Pinpoint the cell where the given text exists, returning its (x, y) midpoint coordinate. 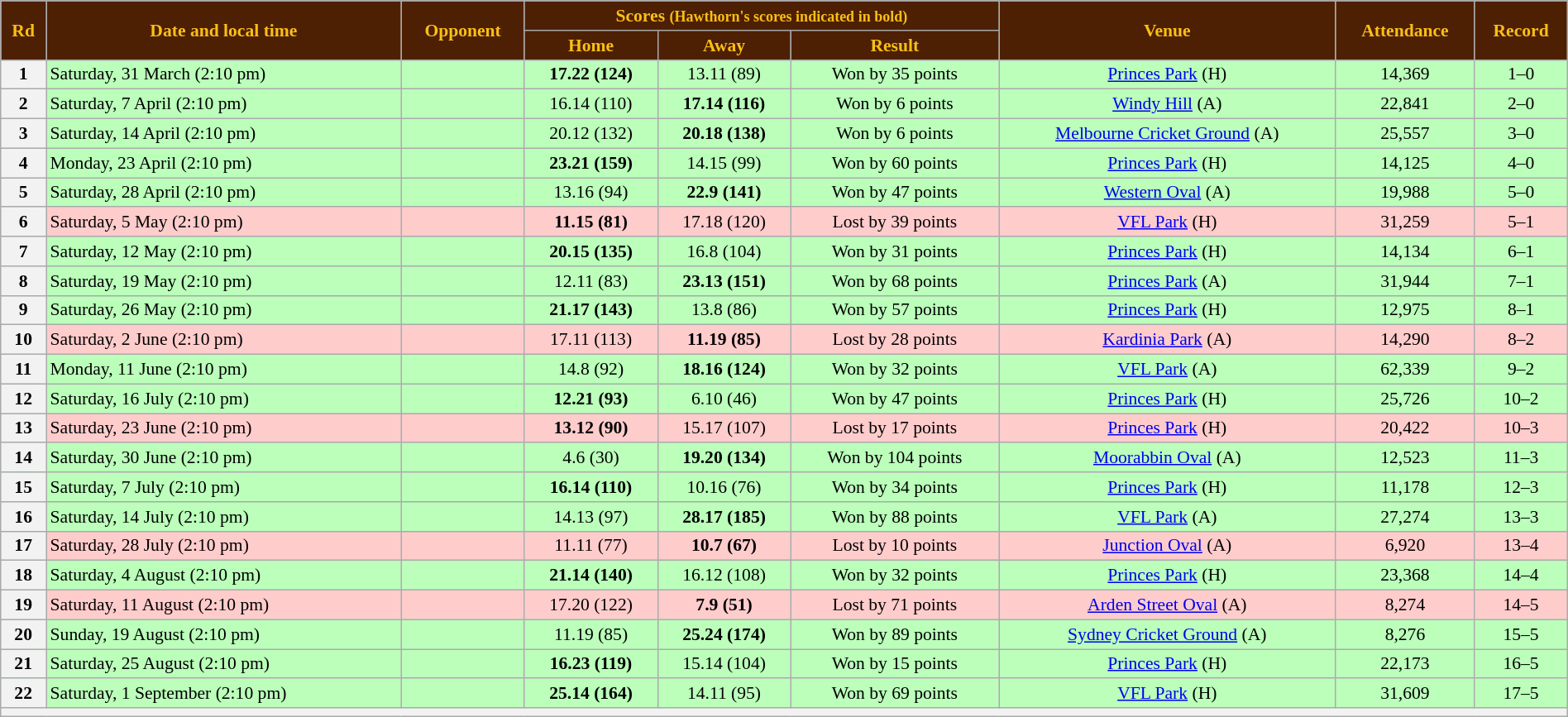
Home (590, 45)
12,523 (1405, 458)
14,125 (1405, 163)
22 (23, 694)
28.17 (185) (724, 517)
Saturday, 25 August (2:10 pm) (224, 664)
17–5 (1521, 694)
13.11 (89) (724, 74)
4–0 (1521, 163)
13.12 (90) (590, 428)
10 (23, 340)
14–4 (1521, 576)
14.8 (92) (590, 370)
4.6 (30) (590, 458)
62,339 (1405, 370)
Won by 69 points (895, 694)
Venue (1168, 30)
25.14 (164) (590, 694)
21.17 (143) (590, 310)
16–5 (1521, 664)
16.23 (119) (590, 664)
Saturday, 30 June (2:10 pm) (224, 458)
23.21 (159) (590, 163)
2 (23, 104)
8,274 (1405, 605)
25.24 (174) (724, 634)
3 (23, 134)
Won by 60 points (895, 163)
2–0 (1521, 104)
12,975 (1405, 310)
21.14 (140) (590, 576)
Monday, 23 April (2:10 pm) (224, 163)
27,274 (1405, 517)
Won by 104 points (895, 458)
Lost by 71 points (895, 605)
16.8 (104) (724, 251)
Won by 34 points (895, 487)
Melbourne Cricket Ground (A) (1168, 134)
Monday, 11 June (2:10 pm) (224, 370)
17 (23, 546)
Saturday, 16 July (2:10 pm) (224, 399)
19 (23, 605)
22,841 (1405, 104)
7 (23, 251)
Saturday, 7 April (2:10 pm) (224, 104)
20 (23, 634)
Saturday, 14 July (2:10 pm) (224, 517)
Saturday, 5 May (2:10 pm) (224, 222)
10.16 (76) (724, 487)
14 (23, 458)
Lost by 10 points (895, 546)
7–1 (1521, 281)
31,259 (1405, 222)
20,422 (1405, 428)
15 (23, 487)
Attendance (1405, 30)
16.12 (108) (724, 576)
5 (23, 193)
18 (23, 576)
Scores (Hawthorn's scores indicated in bold) (762, 16)
Saturday, 1 September (2:10 pm) (224, 694)
13–3 (1521, 517)
23.13 (151) (724, 281)
Princes Park (A) (1168, 281)
12.21 (93) (590, 399)
10.7 (67) (724, 546)
Result (895, 45)
13.8 (86) (724, 310)
13.16 (94) (590, 193)
Record (1521, 30)
Saturday, 23 June (2:10 pm) (224, 428)
6 (23, 222)
Saturday, 11 August (2:10 pm) (224, 605)
6–1 (1521, 251)
19.20 (134) (724, 458)
Won by 89 points (895, 634)
8 (23, 281)
17.18 (120) (724, 222)
1–0 (1521, 74)
Lost by 28 points (895, 340)
17.22 (124) (590, 74)
14.13 (97) (590, 517)
17.20 (122) (590, 605)
21 (23, 664)
15.17 (107) (724, 428)
Won by 35 points (895, 74)
8–2 (1521, 340)
Saturday, 28 April (2:10 pm) (224, 193)
Won by 68 points (895, 281)
Saturday, 4 August (2:10 pm) (224, 576)
11,178 (1405, 487)
Saturday, 14 April (2:10 pm) (224, 134)
9–2 (1521, 370)
8,276 (1405, 634)
Won by 15 points (895, 664)
22,173 (1405, 664)
17.14 (116) (724, 104)
Saturday, 7 July (2:10 pm) (224, 487)
Won by 31 points (895, 251)
10–3 (1521, 428)
5–0 (1521, 193)
23,368 (1405, 576)
Rd (23, 30)
11 (23, 370)
6.10 (46) (724, 399)
Won by 88 points (895, 517)
14,369 (1405, 74)
6,920 (1405, 546)
Junction Oval (A) (1168, 546)
Opponent (463, 30)
Away (724, 45)
Lost by 39 points (895, 222)
Saturday, 31 March (2:10 pm) (224, 74)
15–5 (1521, 634)
Saturday, 26 May (2:10 pm) (224, 310)
4 (23, 163)
Saturday, 19 May (2:10 pm) (224, 281)
20.18 (138) (724, 134)
3–0 (1521, 134)
Moorabbin Oval (A) (1168, 458)
15.14 (104) (724, 664)
Won by 57 points (895, 310)
Sunday, 19 August (2:10 pm) (224, 634)
11–3 (1521, 458)
14.11 (95) (724, 694)
11.15 (81) (590, 222)
Saturday, 2 June (2:10 pm) (224, 340)
Saturday, 28 July (2:10 pm) (224, 546)
14,290 (1405, 340)
20.15 (135) (590, 251)
25,726 (1405, 399)
12–3 (1521, 487)
12 (23, 399)
7.9 (51) (724, 605)
31,944 (1405, 281)
13 (23, 428)
14.15 (99) (724, 163)
Western Oval (A) (1168, 193)
1 (23, 74)
11.11 (77) (590, 546)
31,609 (1405, 694)
Kardinia Park (A) (1168, 340)
18.16 (124) (724, 370)
25,557 (1405, 134)
Sydney Cricket Ground (A) (1168, 634)
12.11 (83) (590, 281)
16 (23, 517)
17.11 (113) (590, 340)
13–4 (1521, 546)
14–5 (1521, 605)
10–2 (1521, 399)
8–1 (1521, 310)
Lost by 17 points (895, 428)
22.9 (141) (724, 193)
Date and local time (224, 30)
9 (23, 310)
Windy Hill (A) (1168, 104)
5–1 (1521, 222)
14,134 (1405, 251)
Saturday, 12 May (2:10 pm) (224, 251)
Arden Street Oval (A) (1168, 605)
20.12 (132) (590, 134)
19,988 (1405, 193)
